Determine the [x, y] coordinate at the center of the cell enclosing the given text.  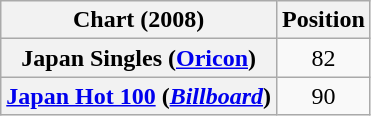
82 [324, 58]
Position [324, 20]
90 [324, 96]
Japan Hot 100 (Billboard) [139, 96]
Japan Singles (Oricon) [139, 58]
Chart (2008) [139, 20]
